Extract the [X, Y] coordinate from the center of the cell holding the provided text.  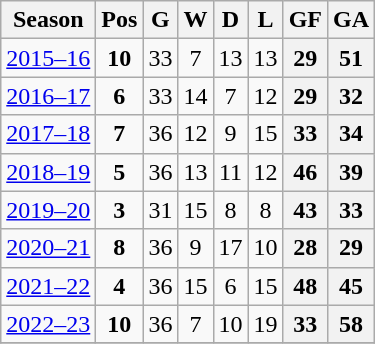
2017–18 [48, 134]
34 [352, 134]
2018–19 [48, 172]
W [196, 20]
Season [48, 20]
GF [305, 20]
5 [120, 172]
2020–21 [48, 248]
48 [305, 286]
D [230, 20]
G [160, 20]
19 [266, 324]
39 [352, 172]
L [266, 20]
45 [352, 286]
58 [352, 324]
46 [305, 172]
2022–23 [48, 324]
Pos [120, 20]
2015–16 [48, 58]
GA [352, 20]
51 [352, 58]
32 [352, 96]
31 [160, 210]
2019–20 [48, 210]
4 [120, 286]
43 [305, 210]
28 [305, 248]
11 [230, 172]
14 [196, 96]
2021–22 [48, 286]
3 [120, 210]
2016–17 [48, 96]
17 [230, 248]
